Provide the (X, Y) coordinate of the cell's center where the given text is located.  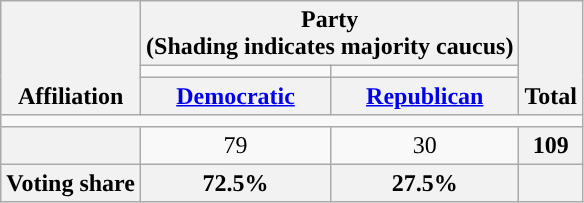
27.5% (425, 183)
Voting share (71, 183)
Democratic (236, 96)
72.5% (236, 183)
79 (236, 145)
Total (551, 58)
109 (551, 145)
Republican (425, 96)
30 (425, 145)
Affiliation (71, 58)
Party (Shading indicates majority caucus) (330, 34)
